Return the [X, Y] coordinate for the center point of the cell that contains the specified text.  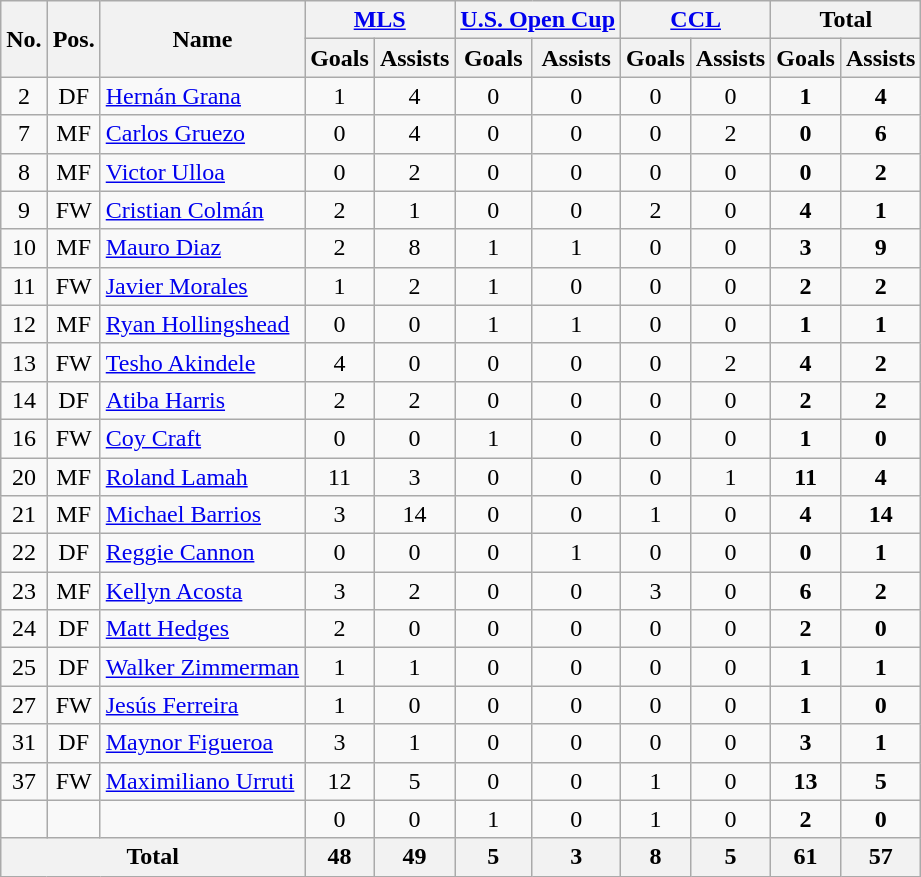
No. [24, 39]
Coy Craft [202, 438]
Roland Lamah [202, 477]
Tesho Akindele [202, 362]
Mauro Diaz [202, 248]
48 [340, 857]
25 [24, 667]
Maynor Figueroa [202, 743]
Carlos Gruezo [202, 134]
CCL [696, 20]
37 [24, 781]
Hernán Grana [202, 96]
21 [24, 515]
7 [24, 134]
Atiba Harris [202, 400]
20 [24, 477]
MLS [380, 20]
27 [24, 705]
Victor Ulloa [202, 172]
Matt Hedges [202, 629]
Jesús Ferreira [202, 705]
22 [24, 553]
31 [24, 743]
Michael Barrios [202, 515]
Ryan Hollingshead [202, 324]
Maximiliano Urruti [202, 781]
24 [24, 629]
Reggie Cannon [202, 553]
Pos. [74, 39]
Name [202, 39]
57 [880, 857]
16 [24, 438]
10 [24, 248]
Kellyn Acosta [202, 591]
U.S. Open Cup [538, 20]
49 [414, 857]
Cristian Colmán [202, 210]
23 [24, 591]
Javier Morales [202, 286]
Walker Zimmerman [202, 667]
61 [806, 857]
